Determine the [X, Y] coordinate at the center of the cell enclosing the given text.  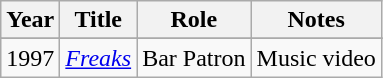
Notes [316, 20]
Title [98, 20]
Year [30, 20]
Role [194, 20]
Music video [316, 58]
1997 [30, 58]
Freaks [98, 58]
Bar Patron [194, 58]
